Find where the given text appears and provide that cell's center as (X, Y) coordinate. 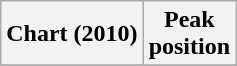
Peakposition (189, 34)
Chart (2010) (72, 34)
